Pinpoint the cell where the given text exists, returning its (X, Y) midpoint coordinate. 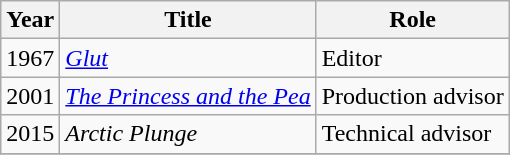
2015 (30, 134)
Title (188, 20)
Arctic Plunge (188, 134)
Editor (412, 58)
Year (30, 20)
The Princess and the Pea (188, 96)
Role (412, 20)
Technical advisor (412, 134)
Production advisor (412, 96)
Glut (188, 58)
2001 (30, 96)
1967 (30, 58)
